From the cell containing the given text, extract its center point as (X, Y) coordinate. 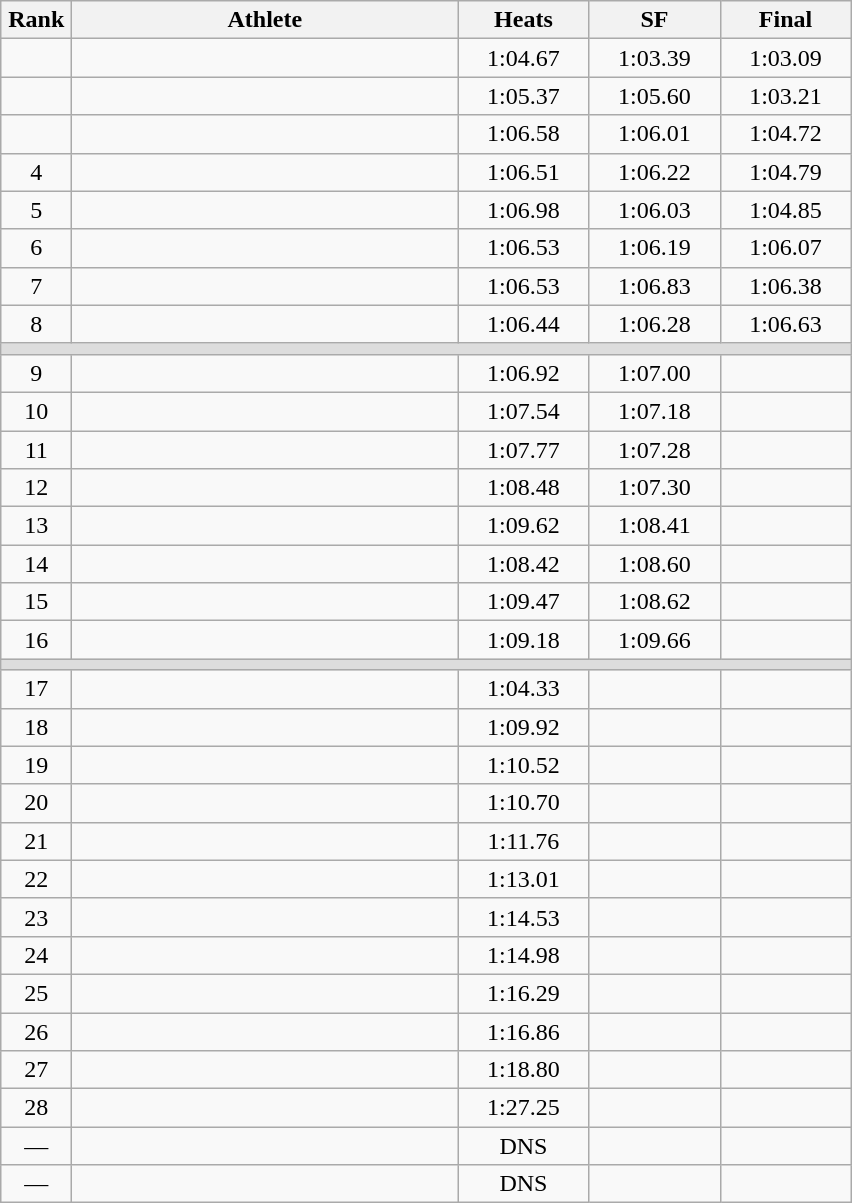
1:07.00 (654, 373)
1:04.67 (524, 58)
1:06.22 (654, 172)
1:09.62 (524, 526)
1:06.51 (524, 172)
1:06.38 (786, 286)
12 (36, 488)
6 (36, 248)
1:08.62 (654, 602)
Athlete (265, 20)
1:09.66 (654, 640)
1:09.92 (524, 727)
1:06.03 (654, 210)
1:06.92 (524, 373)
17 (36, 689)
25 (36, 993)
1:06.28 (654, 324)
28 (36, 1108)
16 (36, 640)
1:09.18 (524, 640)
1:06.01 (654, 134)
1:10.52 (524, 765)
1:16.29 (524, 993)
19 (36, 765)
1:07.77 (524, 449)
1:07.54 (524, 411)
7 (36, 286)
1:06.19 (654, 248)
1:06.83 (654, 286)
1:06.58 (524, 134)
1:14.98 (524, 955)
14 (36, 564)
18 (36, 727)
1:03.21 (786, 96)
1:14.53 (524, 917)
1:09.47 (524, 602)
1:04.85 (786, 210)
27 (36, 1070)
1:06.44 (524, 324)
24 (36, 955)
1:13.01 (524, 879)
Final (786, 20)
20 (36, 803)
1:03.09 (786, 58)
4 (36, 172)
SF (654, 20)
1:06.07 (786, 248)
10 (36, 411)
1:05.37 (524, 96)
1:16.86 (524, 1031)
1:04.79 (786, 172)
23 (36, 917)
15 (36, 602)
1:06.63 (786, 324)
11 (36, 449)
1:08.48 (524, 488)
8 (36, 324)
1:11.76 (524, 841)
1:10.70 (524, 803)
1:03.39 (654, 58)
21 (36, 841)
26 (36, 1031)
9 (36, 373)
1:08.41 (654, 526)
1:18.80 (524, 1070)
1:08.42 (524, 564)
22 (36, 879)
1:07.18 (654, 411)
1:04.72 (786, 134)
1:08.60 (654, 564)
1:27.25 (524, 1108)
Heats (524, 20)
1:06.98 (524, 210)
1:04.33 (524, 689)
13 (36, 526)
1:07.30 (654, 488)
5 (36, 210)
1:05.60 (654, 96)
1:07.28 (654, 449)
Rank (36, 20)
